Capture the cell that displays the provided text and extract its (X, Y) central coordinate. 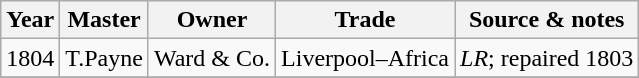
Liverpool–Africa (366, 58)
Year (30, 20)
Master (104, 20)
T.Payne (104, 58)
LR; repaired 1803 (547, 58)
Source & notes (547, 20)
Trade (366, 20)
Owner (212, 20)
Ward & Co. (212, 58)
1804 (30, 58)
